Extract the (x, y) coordinate from the center of the cell holding the provided text.  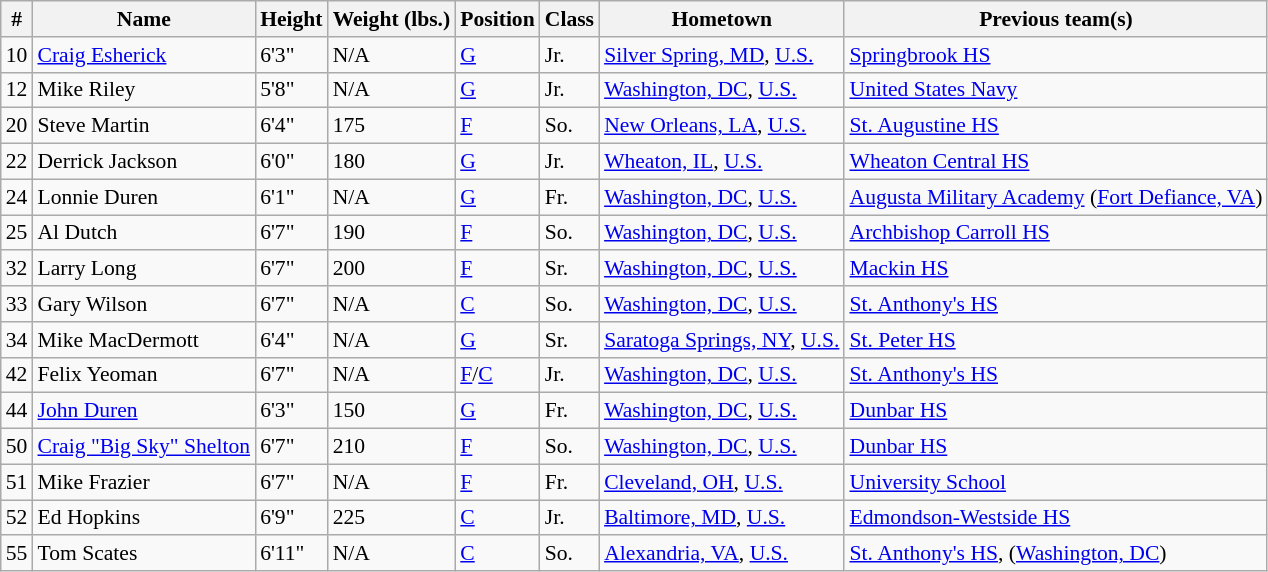
New Orleans, LA, U.S. (722, 126)
Baltimore, MD, U.S. (722, 518)
Derrick Jackson (144, 162)
10 (17, 55)
52 (17, 518)
6'1" (291, 197)
Springbrook HS (1056, 55)
175 (392, 126)
Tom Scates (144, 554)
44 (17, 411)
Mackin HS (1056, 269)
Class (570, 19)
Previous team(s) (1056, 19)
22 (17, 162)
33 (17, 304)
Archbishop Carroll HS (1056, 233)
# (17, 19)
Mike MacDermott (144, 340)
6'0" (291, 162)
Augusta Military Academy (Fort Defiance, VA) (1056, 197)
55 (17, 554)
Mike Frazier (144, 482)
12 (17, 90)
50 (17, 447)
225 (392, 518)
180 (392, 162)
Edmondson-Westside HS (1056, 518)
St. Anthony's HS, (Washington, DC) (1056, 554)
St. Augustine HS (1056, 126)
Ed Hopkins (144, 518)
6'9" (291, 518)
United States Navy (1056, 90)
210 (392, 447)
Al Dutch (144, 233)
Craig "Big Sky" Shelton (144, 447)
Larry Long (144, 269)
University School (1056, 482)
F/C (497, 375)
Mike Riley (144, 90)
25 (17, 233)
Alexandria, VA, U.S. (722, 554)
Saratoga Springs, NY, U.S. (722, 340)
Felix Yeoman (144, 375)
51 (17, 482)
Position (497, 19)
Lonnie Duren (144, 197)
32 (17, 269)
20 (17, 126)
Hometown (722, 19)
Steve Martin (144, 126)
Wheaton, IL, U.S. (722, 162)
34 (17, 340)
190 (392, 233)
Gary Wilson (144, 304)
Cleveland, OH, U.S. (722, 482)
5'8" (291, 90)
200 (392, 269)
6'11" (291, 554)
Craig Esherick (144, 55)
42 (17, 375)
Name (144, 19)
Height (291, 19)
150 (392, 411)
St. Peter HS (1056, 340)
Silver Spring, MD, U.S. (722, 55)
Wheaton Central HS (1056, 162)
John Duren (144, 411)
Weight (lbs.) (392, 19)
24 (17, 197)
